Scan for the cell matching the given text and deliver its (x, y) coordinate at center. 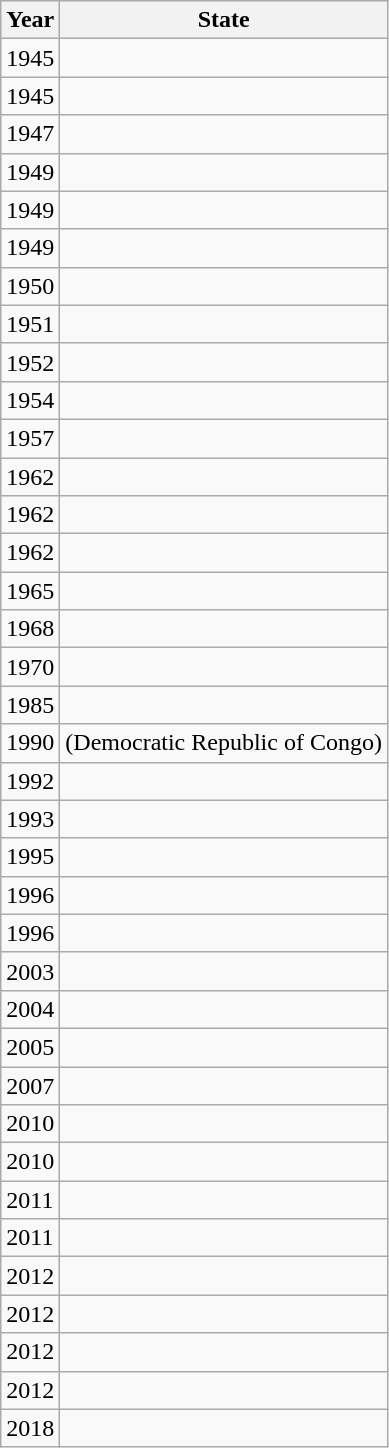
1992 (30, 781)
2004 (30, 1009)
1970 (30, 667)
State (224, 20)
1995 (30, 857)
2018 (30, 1428)
1951 (30, 324)
2007 (30, 1085)
1954 (30, 400)
1985 (30, 705)
1952 (30, 362)
2003 (30, 971)
1993 (30, 819)
1947 (30, 134)
(Democratic Republic of Congo) (224, 743)
1950 (30, 286)
1965 (30, 591)
1990 (30, 743)
Year (30, 20)
1957 (30, 438)
2005 (30, 1047)
1968 (30, 629)
